Scan for the cell matching the given text and deliver its (X, Y) coordinate at center. 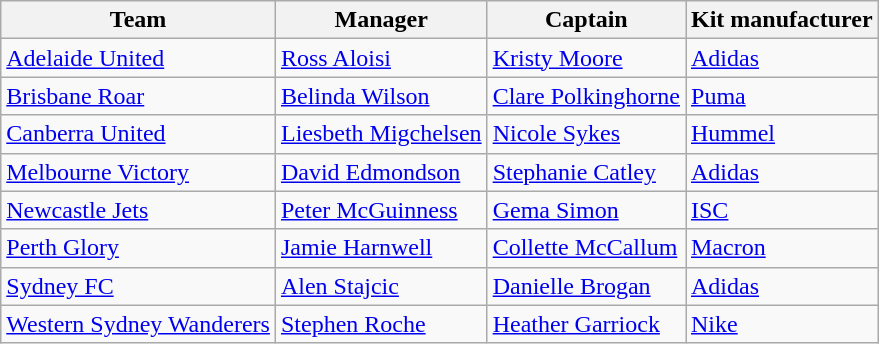
Heather Garriock (586, 324)
Stephen Roche (381, 324)
Captain (586, 20)
Manager (381, 20)
Western Sydney Wanderers (138, 324)
Kristy Moore (586, 58)
Canberra United (138, 134)
Nicole Sykes (586, 134)
Liesbeth Migchelsen (381, 134)
Sydney FC (138, 286)
Jamie Harnwell (381, 248)
Belinda Wilson (381, 96)
Melbourne Victory (138, 172)
Macron (782, 248)
Stephanie Catley (586, 172)
Ross Aloisi (381, 58)
Alen Stajcic (381, 286)
Perth Glory (138, 248)
Gema Simon (586, 210)
ISC (782, 210)
Puma (782, 96)
Collette McCallum (586, 248)
Clare Polkinghorne (586, 96)
David Edmondson (381, 172)
Hummel (782, 134)
Adelaide United (138, 58)
Nike (782, 324)
Danielle Brogan (586, 286)
Peter McGuinness (381, 210)
Team (138, 20)
Kit manufacturer (782, 20)
Brisbane Roar (138, 96)
Newcastle Jets (138, 210)
